Provide the (X, Y) coordinate of the cell's center where the given text is located.  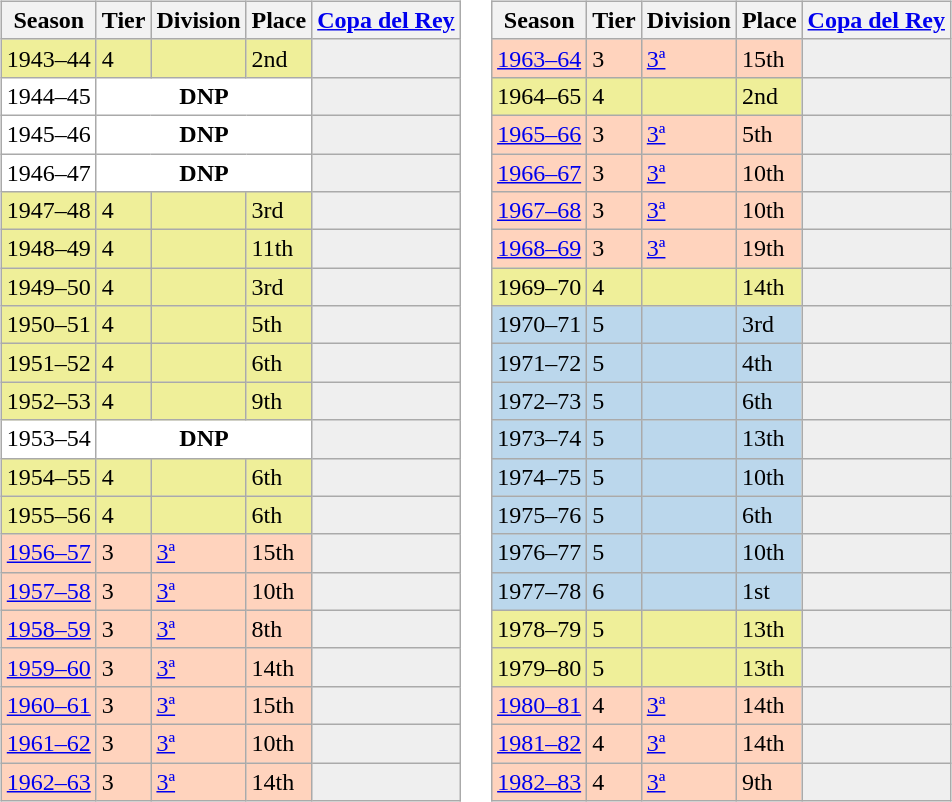
1965–66 (540, 134)
1969–70 (540, 287)
1970–71 (540, 325)
1975–76 (540, 515)
1976–77 (540, 553)
1967–68 (540, 211)
19th (769, 249)
1978–79 (540, 629)
1946–47 (48, 173)
1977–78 (540, 591)
1982–83 (540, 781)
1962–63 (48, 781)
1952–53 (48, 401)
6 (614, 591)
1945–46 (48, 134)
1955–56 (48, 515)
1964–65 (540, 96)
1944–45 (48, 96)
1980–81 (540, 705)
1971–72 (540, 363)
1957–58 (48, 591)
1960–61 (48, 705)
1950–51 (48, 325)
1972–73 (540, 401)
1954–55 (48, 477)
1st (769, 591)
1948–49 (48, 249)
1959–60 (48, 667)
1979–80 (540, 667)
1943–44 (48, 58)
1953–54 (48, 439)
1958–59 (48, 629)
1973–74 (540, 439)
1963–64 (540, 58)
1966–67 (540, 173)
1981–82 (540, 743)
1951–52 (48, 363)
1968–69 (540, 249)
4th (769, 363)
1974–75 (540, 477)
1956–57 (48, 553)
11th (279, 249)
1949–50 (48, 287)
1947–48 (48, 211)
8th (279, 629)
1961–62 (48, 743)
